Locate the cell with the specified text and output its (X, Y) center coordinate. 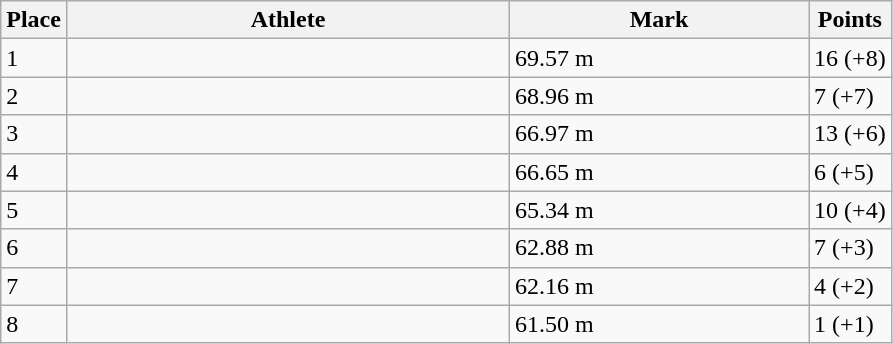
4 (34, 172)
7 (34, 286)
5 (34, 210)
7 (+3) (850, 248)
3 (34, 134)
Points (850, 20)
61.50 m (660, 324)
10 (+4) (850, 210)
2 (34, 96)
62.16 m (660, 286)
6 (+5) (850, 172)
66.97 m (660, 134)
69.57 m (660, 58)
68.96 m (660, 96)
7 (+7) (850, 96)
62.88 m (660, 248)
65.34 m (660, 210)
1 (34, 58)
6 (34, 248)
4 (+2) (850, 286)
1 (+1) (850, 324)
66.65 m (660, 172)
Athlete (288, 20)
13 (+6) (850, 134)
16 (+8) (850, 58)
Mark (660, 20)
8 (34, 324)
Place (34, 20)
